Scan for the cell matching the given text and deliver its [X, Y] coordinate at center. 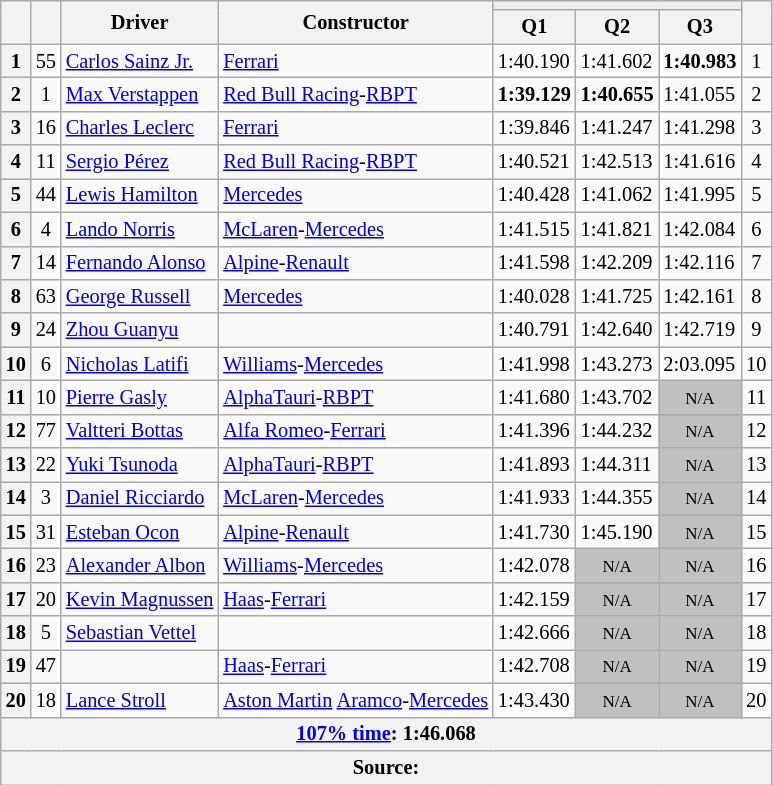
Lando Norris [140, 229]
24 [46, 330]
Nicholas Latifi [140, 364]
Fernando Alonso [140, 263]
1:42.078 [534, 565]
Kevin Magnussen [140, 599]
1:43.702 [618, 397]
1:42.084 [700, 229]
44 [46, 195]
1:40.428 [534, 195]
1:39.846 [534, 128]
1:44.355 [618, 498]
1:44.311 [618, 465]
1:43.430 [534, 700]
Yuki Tsunoda [140, 465]
1:41.055 [700, 94]
1:42.159 [534, 599]
Q3 [700, 27]
1:42.161 [700, 296]
23 [46, 565]
Valtteri Bottas [140, 431]
Alexander Albon [140, 565]
1:41.062 [618, 195]
1:42.708 [534, 666]
Sergio Pérez [140, 162]
1:41.998 [534, 364]
1:42.116 [700, 263]
1:41.821 [618, 229]
1:45.190 [618, 532]
77 [46, 431]
George Russell [140, 296]
1:41.396 [534, 431]
Daniel Ricciardo [140, 498]
55 [46, 61]
Lewis Hamilton [140, 195]
Aston Martin Aramco-Mercedes [356, 700]
1:40.521 [534, 162]
1:40.983 [700, 61]
1:42.209 [618, 263]
2:03.095 [700, 364]
1:39.129 [534, 94]
Zhou Guanyu [140, 330]
1:43.273 [618, 364]
1:40.028 [534, 296]
1:41.298 [700, 128]
Driver [140, 22]
1:41.515 [534, 229]
Source: [386, 767]
Constructor [356, 22]
Carlos Sainz Jr. [140, 61]
1:41.598 [534, 263]
1:41.616 [700, 162]
1:40.791 [534, 330]
Alfa Romeo-Ferrari [356, 431]
1:41.602 [618, 61]
1:41.247 [618, 128]
31 [46, 532]
Sebastian Vettel [140, 633]
47 [46, 666]
1:41.933 [534, 498]
1:42.513 [618, 162]
Charles Leclerc [140, 128]
1:41.730 [534, 532]
1:41.995 [700, 195]
Q2 [618, 27]
Q1 [534, 27]
1:41.725 [618, 296]
Lance Stroll [140, 700]
Max Verstappen [140, 94]
1:44.232 [618, 431]
1:40.190 [534, 61]
Pierre Gasly [140, 397]
63 [46, 296]
1:41.893 [534, 465]
1:42.640 [618, 330]
1:40.655 [618, 94]
Esteban Ocon [140, 532]
22 [46, 465]
1:42.666 [534, 633]
107% time: 1:46.068 [386, 734]
1:41.680 [534, 397]
1:42.719 [700, 330]
